Extract the (X, Y) coordinate from the center of the cell holding the provided text.  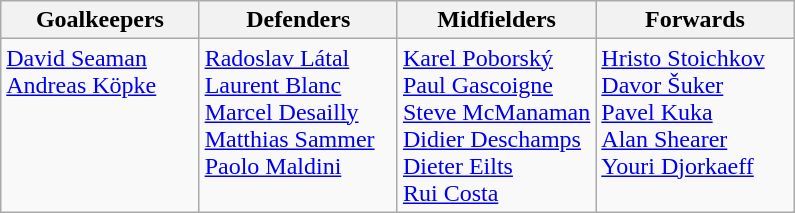
Defenders (298, 20)
Karel Poborský Paul Gascoigne Steve McManaman Didier Deschamps Dieter Eilts Rui Costa (496, 126)
Radoslav Látal Laurent Blanc Marcel Desailly Matthias Sammer Paolo Maldini (298, 126)
Forwards (695, 20)
Hristo Stoichkov Davor Šuker Pavel Kuka Alan Shearer Youri Djorkaeff (695, 126)
Goalkeepers (100, 20)
Midfielders (496, 20)
David Seaman Andreas Köpke (100, 126)
